Pinpoint the cell where the given text exists, returning its [x, y] midpoint coordinate. 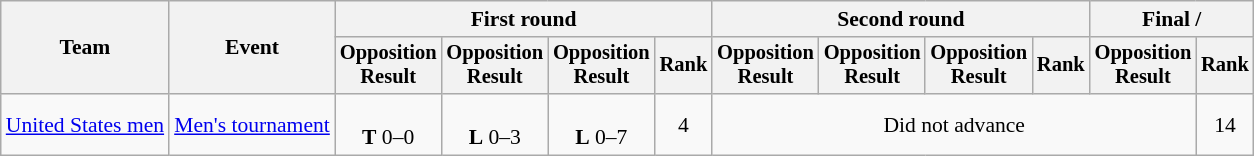
L 0–7 [602, 124]
Final / [1172, 19]
T 0–0 [388, 124]
First round [524, 19]
4 [684, 124]
Event [252, 48]
Second round [900, 19]
L 0–3 [494, 124]
14 [1225, 124]
Men's tournament [252, 124]
Did not advance [954, 124]
Team [85, 48]
United States men [85, 124]
